Capture the cell that displays the provided text and extract its [x, y] central coordinate. 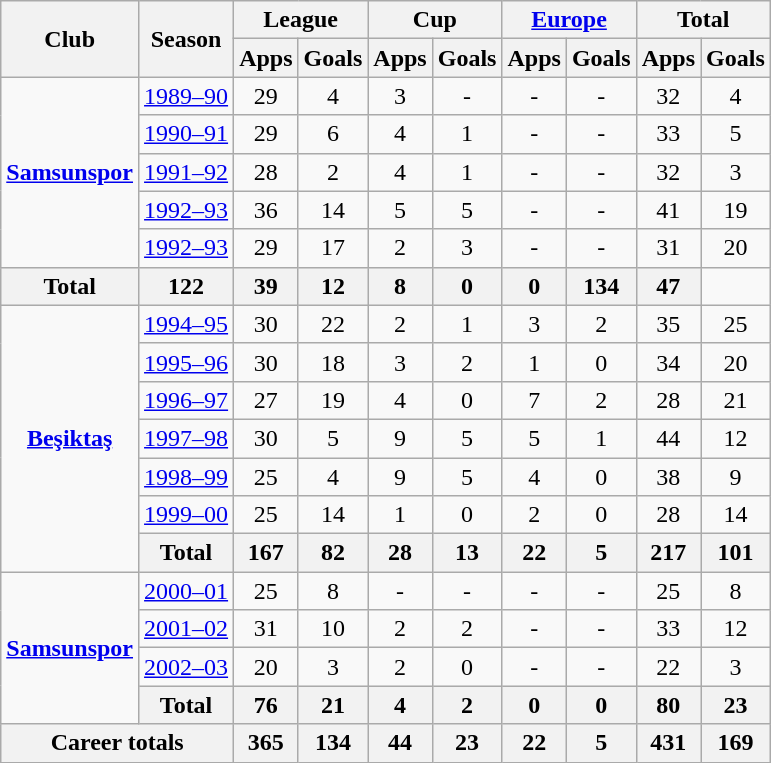
1989–90 [186, 96]
1996–97 [186, 400]
80 [668, 705]
2000–01 [186, 591]
1991–92 [186, 172]
10 [333, 629]
1994–95 [186, 324]
1997–98 [186, 438]
35 [668, 324]
38 [668, 477]
13 [467, 553]
18 [333, 362]
217 [668, 553]
1995–96 [186, 362]
2001–02 [186, 629]
Europe [569, 20]
36 [266, 210]
169 [736, 743]
76 [266, 705]
Season [186, 39]
41 [668, 210]
34 [668, 362]
167 [266, 553]
1990–91 [186, 134]
101 [736, 553]
82 [333, 553]
Career totals [118, 743]
47 [668, 286]
Cup [435, 20]
6 [333, 134]
7 [534, 400]
1998–99 [186, 477]
122 [186, 286]
17 [333, 248]
39 [266, 286]
Beşiktaş [70, 438]
431 [668, 743]
27 [266, 400]
365 [266, 743]
2002–03 [186, 667]
1999–00 [186, 515]
Club [70, 39]
League [301, 20]
